Scan for the cell matching the given text and deliver its [x, y] coordinate at center. 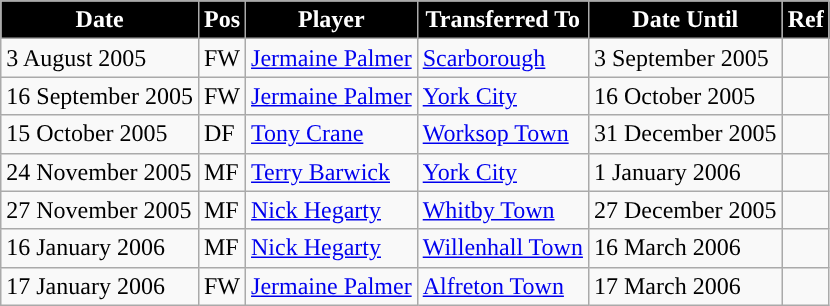
Pos [222, 20]
Willenhall Town [502, 248]
31 December 2005 [685, 134]
DF [222, 134]
27 December 2005 [685, 210]
Date [100, 20]
16 October 2005 [685, 96]
Tony Crane [332, 134]
27 November 2005 [100, 210]
17 March 2006 [685, 286]
16 January 2006 [100, 248]
Transferred To [502, 20]
Date Until [685, 20]
3 August 2005 [100, 58]
16 March 2006 [685, 248]
Whitby Town [502, 210]
Worksop Town [502, 134]
Scarborough [502, 58]
Alfreton Town [502, 286]
3 September 2005 [685, 58]
Ref [806, 20]
24 November 2005 [100, 172]
Terry Barwick [332, 172]
16 September 2005 [100, 96]
17 January 2006 [100, 286]
15 October 2005 [100, 134]
1 January 2006 [685, 172]
Player [332, 20]
